Detect which cell encompasses the target text, then output its (X, Y) center coordinate. 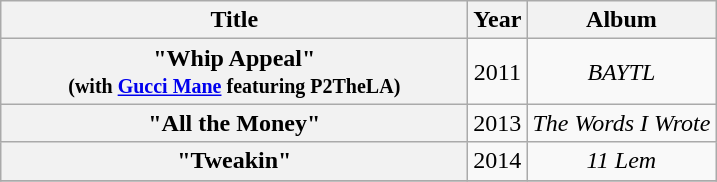
"Whip Appeal" (with Gucci Mane featuring P2TheLA) (234, 72)
2013 (498, 123)
Album (622, 20)
2011 (498, 72)
Year (498, 20)
"Tweakin" (234, 161)
"All the Money" (234, 123)
The Words I Wrote (622, 123)
BAYTL (622, 72)
Title (234, 20)
11 Lem (622, 161)
2014 (498, 161)
